Search for the cell housing the specified text and yield its [X, Y] center coordinate. 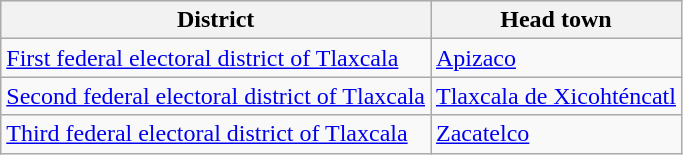
Head town [556, 20]
Zacatelco [556, 134]
First federal electoral district of Tlaxcala [216, 58]
Apizaco [556, 58]
Second federal electoral district of Tlaxcala [216, 96]
Tlaxcala de Xicohténcatl [556, 96]
Third federal electoral district of Tlaxcala [216, 134]
District [216, 20]
